Provide the [x, y] coordinate of the cell's center where the given text is located.  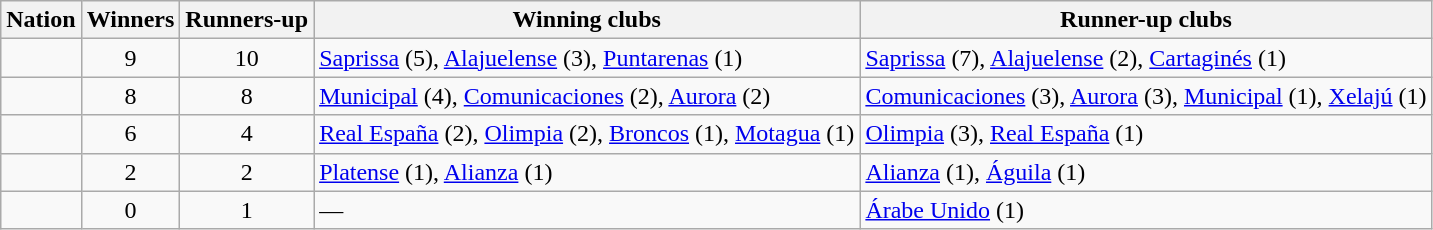
10 [247, 58]
Runner-up clubs [1146, 20]
9 [130, 58]
0 [130, 210]
Comunicaciones (3), Aurora (3), Municipal (1), Xelajú (1) [1146, 96]
— [587, 210]
Real España (2), Olimpia (2), Broncos (1), Motagua (1) [587, 134]
6 [130, 134]
4 [247, 134]
Alianza (1), Águila (1) [1146, 172]
Nation [41, 20]
Olimpia (3), Real España (1) [1146, 134]
Platense (1), Alianza (1) [587, 172]
Runners-up [247, 20]
Saprissa (7), Alajuelense (2), Cartaginés (1) [1146, 58]
Winning clubs [587, 20]
Municipal (4), Comunicaciones (2), Aurora (2) [587, 96]
1 [247, 210]
Saprissa (5), Alajuelense (3), Puntarenas (1) [587, 58]
Árabe Unido (1) [1146, 210]
Winners [130, 20]
